Return the (x, y) coordinate for the center point of the cell that contains the specified text.  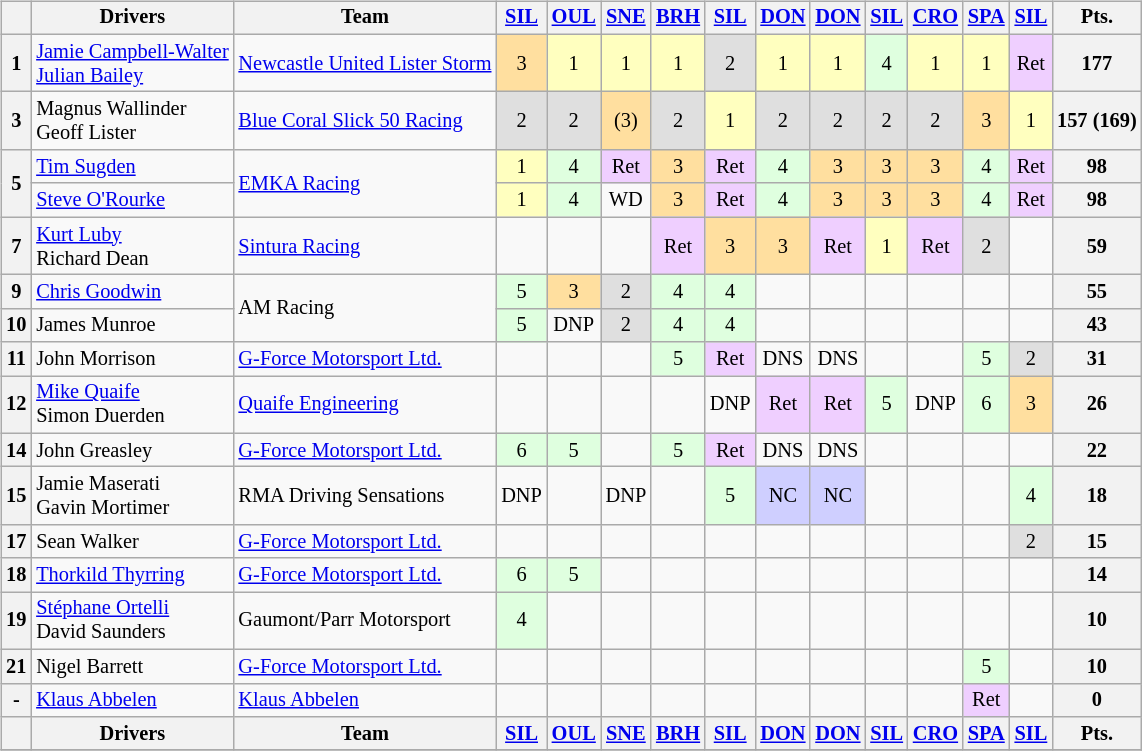
19 (16, 621)
Quaife Engineering (366, 405)
John Morrison (132, 359)
Jamie Campbell-Walter Julian Bailey (132, 63)
Sintura Racing (366, 246)
21 (16, 666)
Nigel Barrett (132, 666)
EMKA Racing (366, 184)
Mike Quaife Simon Duerden (132, 405)
11 (16, 359)
7 (16, 246)
31 (1097, 359)
43 (1097, 325)
Chris Goodwin (132, 292)
(3) (626, 121)
Stéphane Ortelli David Saunders (132, 621)
26 (1097, 405)
Newcastle United Lister Storm (366, 63)
Kurt Luby Richard Dean (132, 246)
WD (626, 200)
22 (1097, 450)
Jamie Maserati Gavin Mortimer (132, 496)
Tim Sugden (132, 167)
17 (16, 542)
Magnus Wallinder Geoff Lister (132, 121)
Gaumont/Parr Motorsport (366, 621)
55 (1097, 292)
59 (1097, 246)
0 (1097, 700)
Blue Coral Slick 50 Racing (366, 121)
- (16, 700)
177 (1097, 63)
Thorkild Thyrring (132, 575)
Steve O'Rourke (132, 200)
James Munroe (132, 325)
157 (169) (1097, 121)
Sean Walker (132, 542)
RMA Driving Sensations (366, 496)
AM Racing (366, 308)
John Greasley (132, 450)
9 (16, 292)
12 (16, 405)
